From the cell containing the given text, extract its center point as (x, y) coordinate. 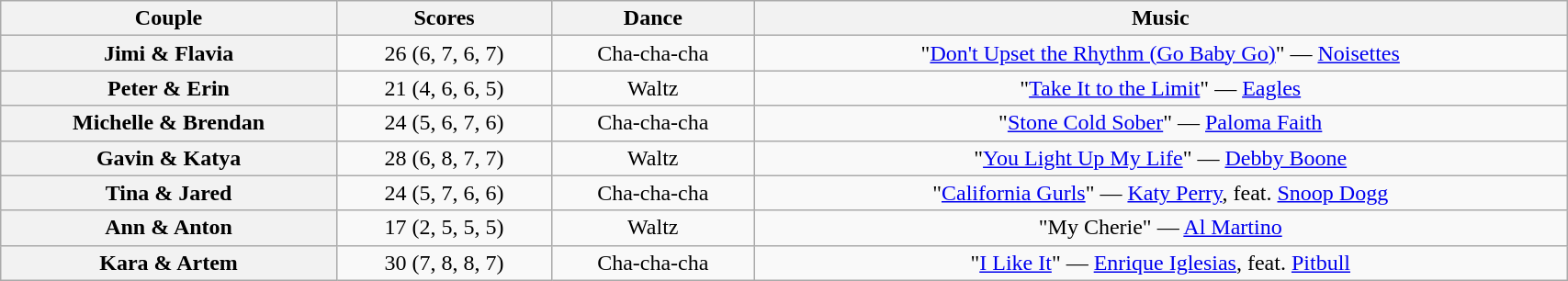
"California Gurls" — Katy Perry, feat. Snoop Dogg (1161, 193)
"I Like It" — Enrique Iglesias, feat. Pitbull (1161, 263)
"Don't Upset the Rhythm (Go Baby Go)" — Noisettes (1161, 53)
26 (6, 7, 6, 7) (444, 53)
17 (2, 5, 5, 5) (444, 228)
24 (5, 6, 7, 6) (444, 123)
Gavin & Katya (169, 158)
Scores (444, 18)
Ann & Anton (169, 228)
Jimi & Flavia (169, 53)
Michelle & Brendan (169, 123)
Dance (653, 18)
24 (5, 7, 6, 6) (444, 193)
"Take It to the Limit" — Eagles (1161, 88)
"Stone Cold Sober" — Paloma Faith (1161, 123)
Couple (169, 18)
Kara & Artem (169, 263)
21 (4, 6, 6, 5) (444, 88)
Tina & Jared (169, 193)
Music (1161, 18)
Peter & Erin (169, 88)
"You Light Up My Life" — Debby Boone (1161, 158)
"My Cherie" — Al Martino (1161, 228)
30 (7, 8, 8, 7) (444, 263)
28 (6, 8, 7, 7) (444, 158)
